Extract the [X, Y] coordinate from the center of the cell holding the provided text.  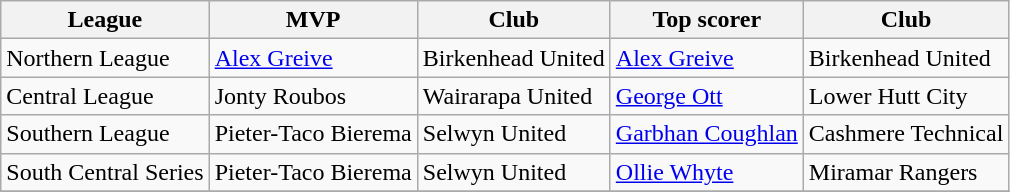
MVP [313, 20]
Wairarapa United [514, 96]
Jonty Roubos [313, 96]
Southern League [105, 134]
Ollie Whyte [706, 172]
South Central Series [105, 172]
Top scorer [706, 20]
George Ott [706, 96]
Cashmere Technical [906, 134]
Garbhan Coughlan [706, 134]
League [105, 20]
Lower Hutt City [906, 96]
Northern League [105, 58]
Central League [105, 96]
Miramar Rangers [906, 172]
